Capture the cell that displays the provided text and extract its [X, Y] central coordinate. 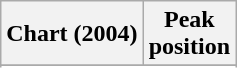
Chart (2004) [72, 34]
Peakposition [189, 34]
